Extract the (X, Y) coordinate from the center of the cell holding the provided text.  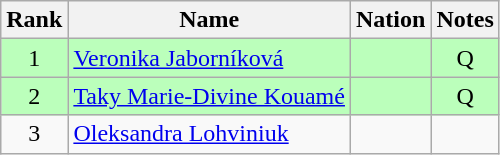
2 (34, 96)
Oleksandra Lohviniuk (210, 134)
Name (210, 20)
Nation (390, 20)
Rank (34, 20)
3 (34, 134)
1 (34, 58)
Notes (465, 20)
Taky Marie-Divine Kouamé (210, 96)
Veronika Jaborníková (210, 58)
